Return (x, y) of the center of cell containing provided text 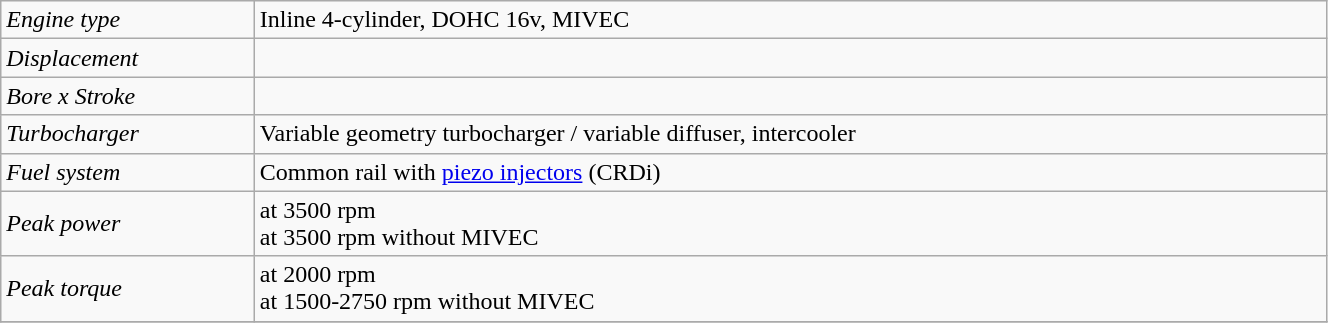
Turbocharger (128, 134)
Variable geometry turbocharger / variable diffuser, intercooler (790, 134)
Peak power (128, 224)
Peak torque (128, 288)
Common rail with piezo injectors (CRDi) (790, 172)
Bore x Stroke (128, 96)
Fuel system (128, 172)
at 2000 rpm at 1500-2750 rpm without MIVEC (790, 288)
Engine type (128, 20)
at 3500 rpm at 3500 rpm without MIVEC (790, 224)
Displacement (128, 58)
Inline 4-cylinder, DOHC 16v, MIVEC (790, 20)
